From the cell containing the given text, extract its center point as (X, Y) coordinate. 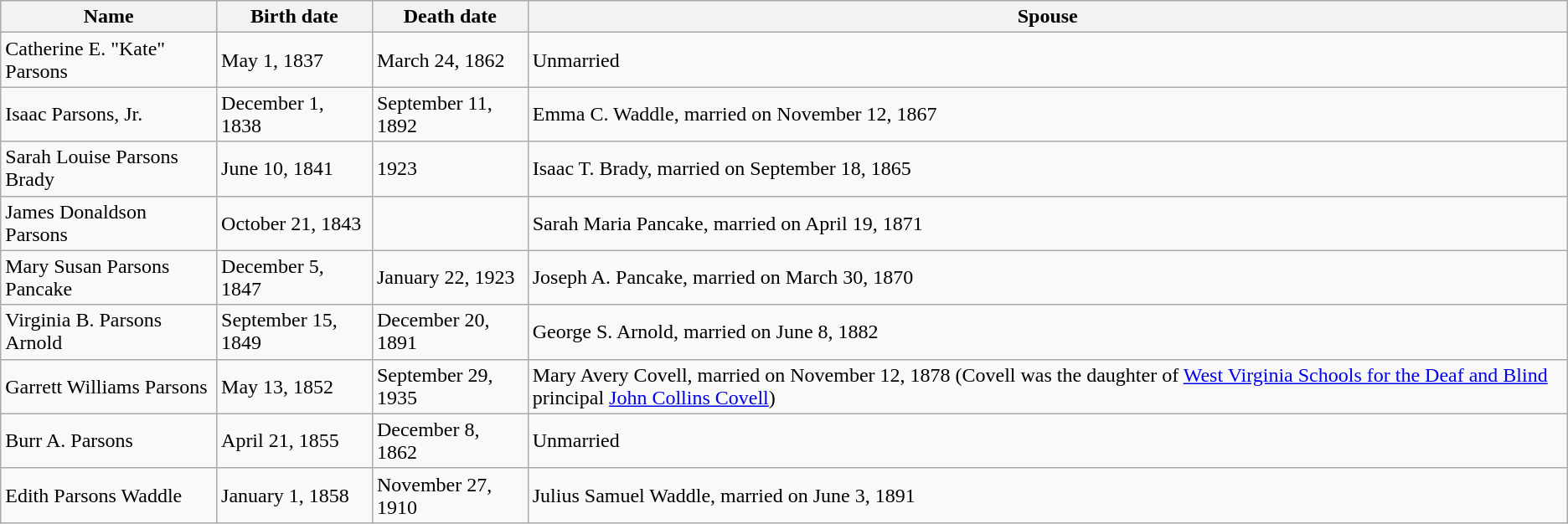
Name (109, 17)
September 15, 1849 (295, 331)
Isaac Parsons, Jr. (109, 114)
Emma C. Waddle, married on November 12, 1867 (1047, 114)
March 24, 1862 (450, 60)
Julius Samuel Waddle, married on June 3, 1891 (1047, 496)
January 22, 1923 (450, 278)
Burr A. Parsons (109, 440)
May 13, 1852 (295, 387)
September 11, 1892 (450, 114)
1923 (450, 169)
Sarah Maria Pancake, married on April 19, 1871 (1047, 223)
Birth date (295, 17)
Edith Parsons Waddle (109, 496)
Death date (450, 17)
October 21, 1843 (295, 223)
December 20, 1891 (450, 331)
November 27, 1910 (450, 496)
Virginia B. Parsons Arnold (109, 331)
George S. Arnold, married on June 8, 1882 (1047, 331)
January 1, 1858 (295, 496)
June 10, 1841 (295, 169)
December 5, 1847 (295, 278)
Joseph A. Pancake, married on March 30, 1870 (1047, 278)
Isaac T. Brady, married on September 18, 1865 (1047, 169)
Garrett Williams Parsons (109, 387)
May 1, 1837 (295, 60)
September 29, 1935 (450, 387)
April 21, 1855 (295, 440)
Mary Susan Parsons Pancake (109, 278)
Sarah Louise Parsons Brady (109, 169)
December 1, 1838 (295, 114)
December 8, 1862 (450, 440)
Catherine E. "Kate" Parsons (109, 60)
James Donaldson Parsons (109, 223)
Spouse (1047, 17)
